Locate the cell with the specified text and output its [x, y] center coordinate. 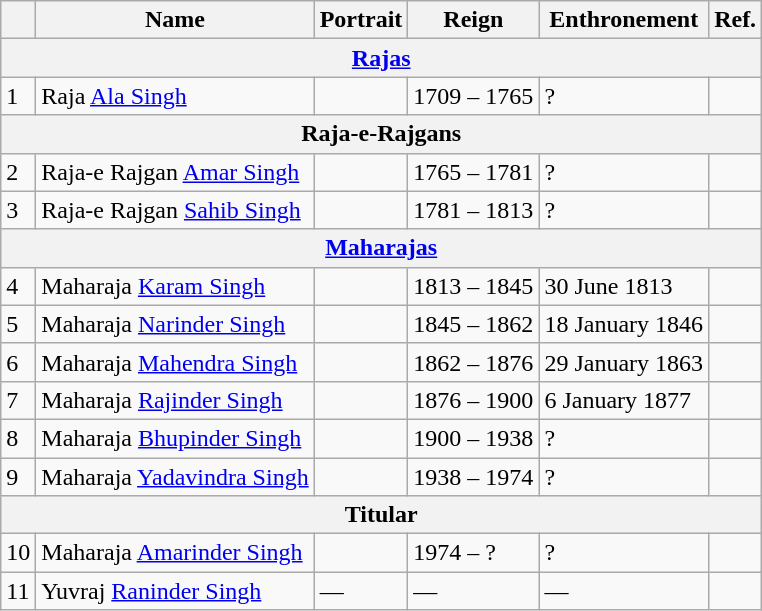
Raja-e-Rajgans [382, 134]
Raja-e Rajgan Amar Singh [175, 172]
Yuvraj Raninder Singh [175, 591]
1845 – 1862 [474, 324]
29 January 1863 [624, 362]
Rajas [382, 58]
Titular [382, 515]
6 January 1877 [624, 400]
1 [18, 96]
1781 – 1813 [474, 210]
18 January 1846 [624, 324]
Maharaja Rajinder Singh [175, 400]
3 [18, 210]
7 [18, 400]
1876 – 1900 [474, 400]
Maharaja Karam Singh [175, 286]
1709 – 1765 [474, 96]
Name [175, 20]
4 [18, 286]
Maharaja Bhupinder Singh [175, 438]
Enthronement [624, 20]
6 [18, 362]
1938 – 1974 [474, 477]
5 [18, 324]
9 [18, 477]
Raja Ala Singh [175, 96]
Maharajas [382, 248]
Maharaja Yadavindra Singh [175, 477]
Reign [474, 20]
Maharaja Mahendra Singh [175, 362]
Ref. [736, 20]
1813 – 1845 [474, 286]
Raja-e Rajgan Sahib Singh [175, 210]
2 [18, 172]
Portrait [361, 20]
1765 – 1781 [474, 172]
1900 – 1938 [474, 438]
8 [18, 438]
1862 – 1876 [474, 362]
1974 – ? [474, 553]
Maharaja Amarinder Singh [175, 553]
10 [18, 553]
Maharaja Narinder Singh [175, 324]
11 [18, 591]
30 June 1813 [624, 286]
